Locate the cell with the specified text and output its (x, y) center coordinate. 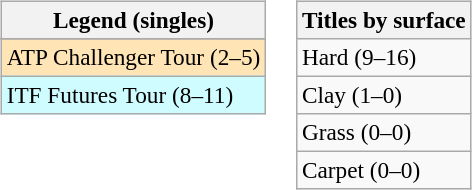
Clay (1–0) (384, 95)
Titles by surface (384, 20)
Hard (9–16) (384, 57)
Grass (0–0) (384, 133)
ATP Challenger Tour (2–5) (133, 57)
Carpet (0–0) (384, 171)
Legend (singles) (133, 20)
ITF Futures Tour (8–11) (133, 95)
